Scan for the cell matching the given text and deliver its [x, y] coordinate at center. 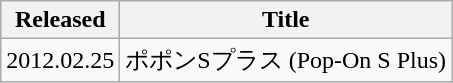
Released [60, 20]
2012.02.25 [60, 60]
Title [286, 20]
ポポンSプラス (Pop-On S Plus) [286, 60]
